Scan for the cell matching the given text and deliver its [X, Y] coordinate at center. 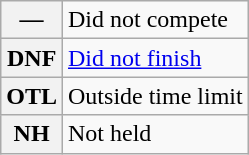
Did not finish [156, 58]
Not held [156, 134]
— [32, 20]
NH [32, 134]
Did not compete [156, 20]
Outside time limit [156, 96]
OTL [32, 96]
DNF [32, 58]
